Provide the [X, Y] coordinate of the cell's center where the given text is located.  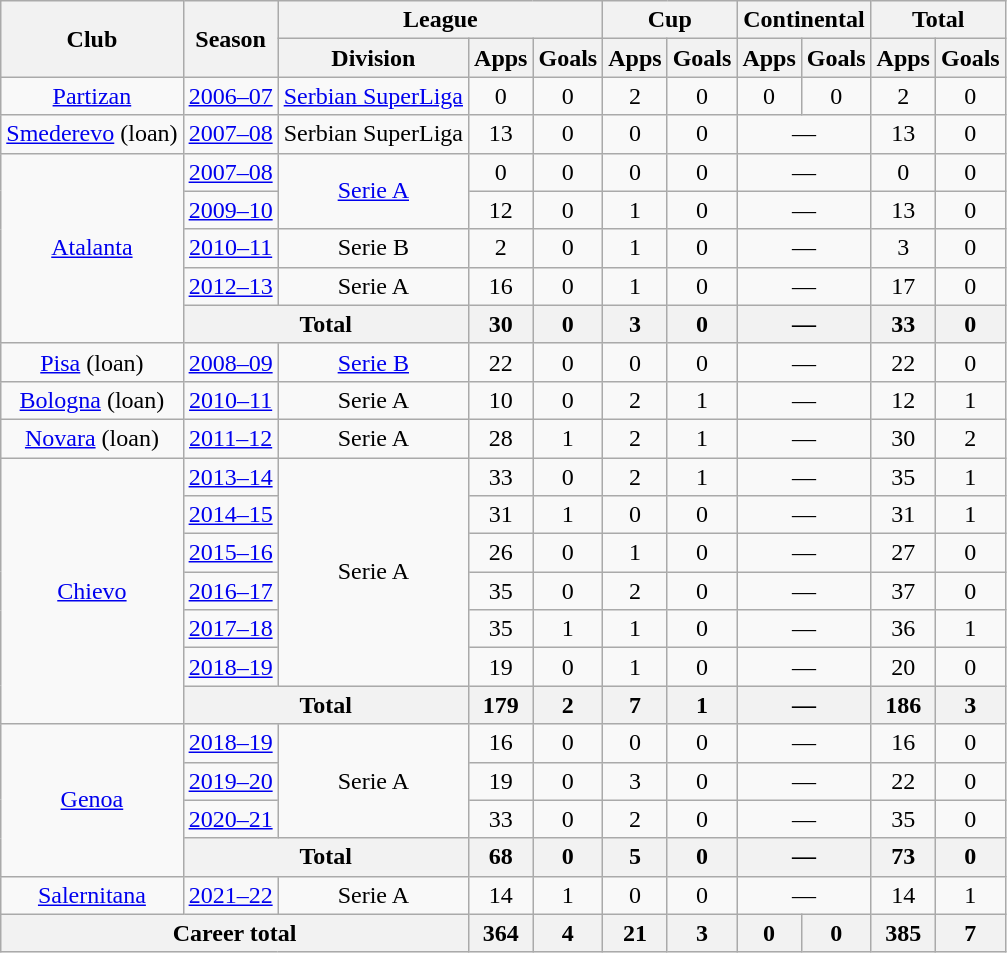
73 [903, 857]
2016–17 [230, 591]
186 [903, 705]
364 [501, 933]
2011–12 [230, 438]
2006–07 [230, 96]
Season [230, 39]
Salernitana [92, 895]
League [440, 20]
2009–10 [230, 210]
26 [501, 553]
2012–13 [230, 286]
2019–20 [230, 781]
Career total [235, 933]
36 [903, 629]
Genoa [92, 800]
179 [501, 705]
4 [568, 933]
68 [501, 857]
2021–22 [230, 895]
385 [903, 933]
Novara (loan) [92, 438]
10 [501, 400]
Partizan [92, 96]
2014–15 [230, 515]
28 [501, 438]
Club [92, 39]
Atalanta [92, 248]
Chievo [92, 591]
27 [903, 553]
2017–18 [230, 629]
Pisa (loan) [92, 362]
21 [635, 933]
Continental [804, 20]
2015–16 [230, 553]
2013–14 [230, 477]
17 [903, 286]
Bologna (loan) [92, 400]
37 [903, 591]
Division [373, 58]
2020–21 [230, 819]
2008–09 [230, 362]
20 [903, 667]
Cup [670, 20]
Smederevo (loan) [92, 134]
5 [635, 857]
